Locate the cell with the specified text and output its (x, y) center coordinate. 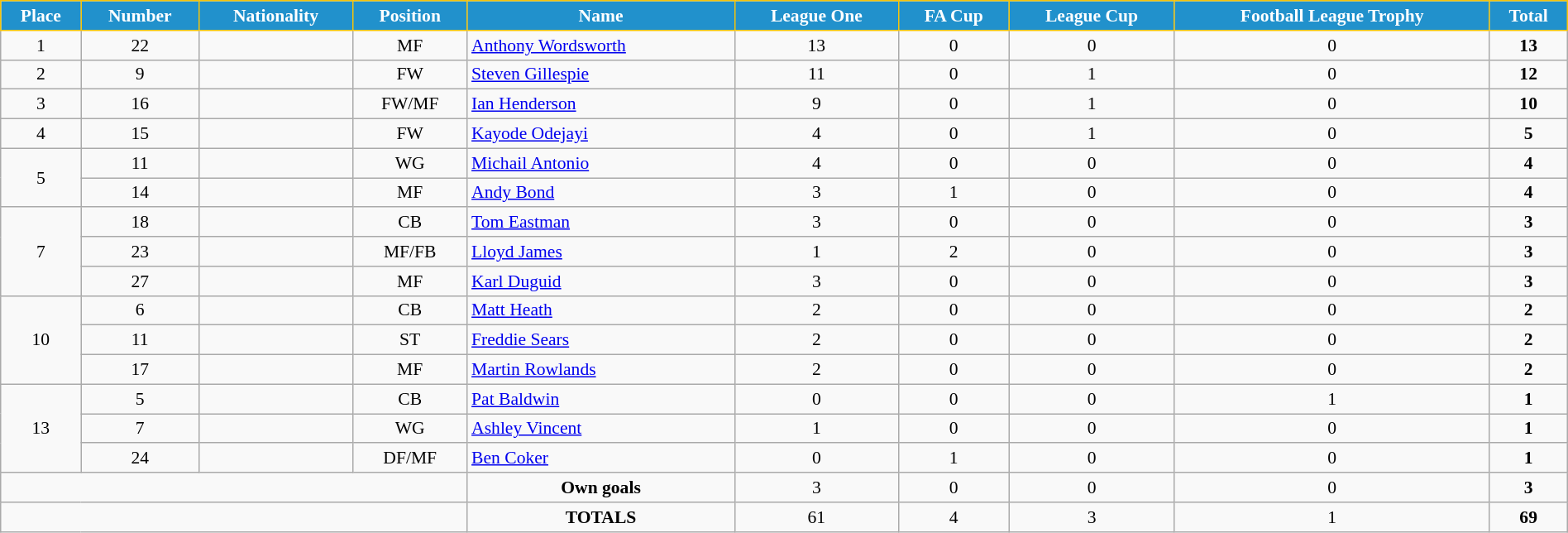
15 (141, 134)
Freddie Sears (600, 340)
Name (600, 16)
69 (1528, 517)
Lloyd James (600, 252)
14 (141, 193)
League Cup (1092, 16)
FA Cup (954, 16)
Ben Coker (600, 459)
Nationality (276, 16)
Andy Bond (600, 193)
Anthony Wordsworth (600, 46)
Martin Rowlands (600, 370)
Number (141, 16)
Michail Antonio (600, 163)
MF/FB (410, 252)
Steven Gillespie (600, 74)
16 (141, 104)
Football League Trophy (1331, 16)
Total (1528, 16)
22 (141, 46)
61 (817, 517)
Pat Baldwin (600, 399)
Ian Henderson (600, 104)
24 (141, 459)
Kayode Odejayi (600, 134)
Own goals (600, 487)
Matt Heath (600, 310)
Position (410, 16)
23 (141, 252)
TOTALS (600, 517)
27 (141, 281)
Ashley Vincent (600, 429)
FW/MF (410, 104)
ST (410, 340)
Karl Duguid (600, 281)
DF/MF (410, 459)
18 (141, 223)
12 (1528, 74)
Place (41, 16)
League One (817, 16)
Tom Eastman (600, 223)
17 (141, 370)
6 (141, 310)
